Return (x, y) of the center of cell containing provided text 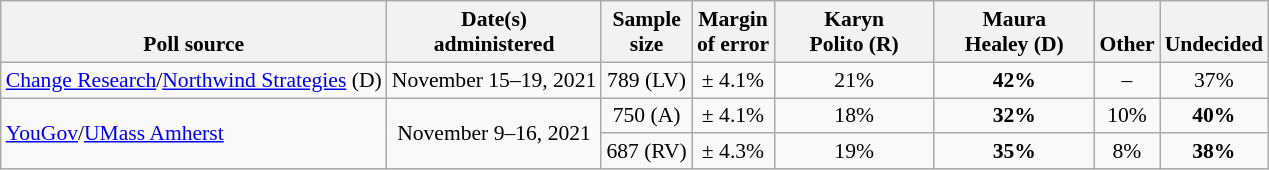
750 (A) (646, 116)
10% (1126, 116)
687 (RV) (646, 152)
Other (1126, 32)
18% (854, 116)
Poll source (194, 32)
November 15–19, 2021 (494, 80)
19% (854, 152)
Change Research/Northwind Strategies (D) (194, 80)
± 4.3% (733, 152)
Samplesize (646, 32)
32% (1014, 116)
21% (854, 80)
42% (1014, 80)
November 9–16, 2021 (494, 134)
37% (1214, 80)
35% (1014, 152)
Marginof error (733, 32)
YouGov/UMass Amherst (194, 134)
789 (LV) (646, 80)
Undecided (1214, 32)
KarynPolito (R) (854, 32)
8% (1126, 152)
MauraHealey (D) (1014, 32)
– (1126, 80)
38% (1214, 152)
40% (1214, 116)
Date(s)administered (494, 32)
